Scan for the cell matching the given text and deliver its (X, Y) coordinate at center. 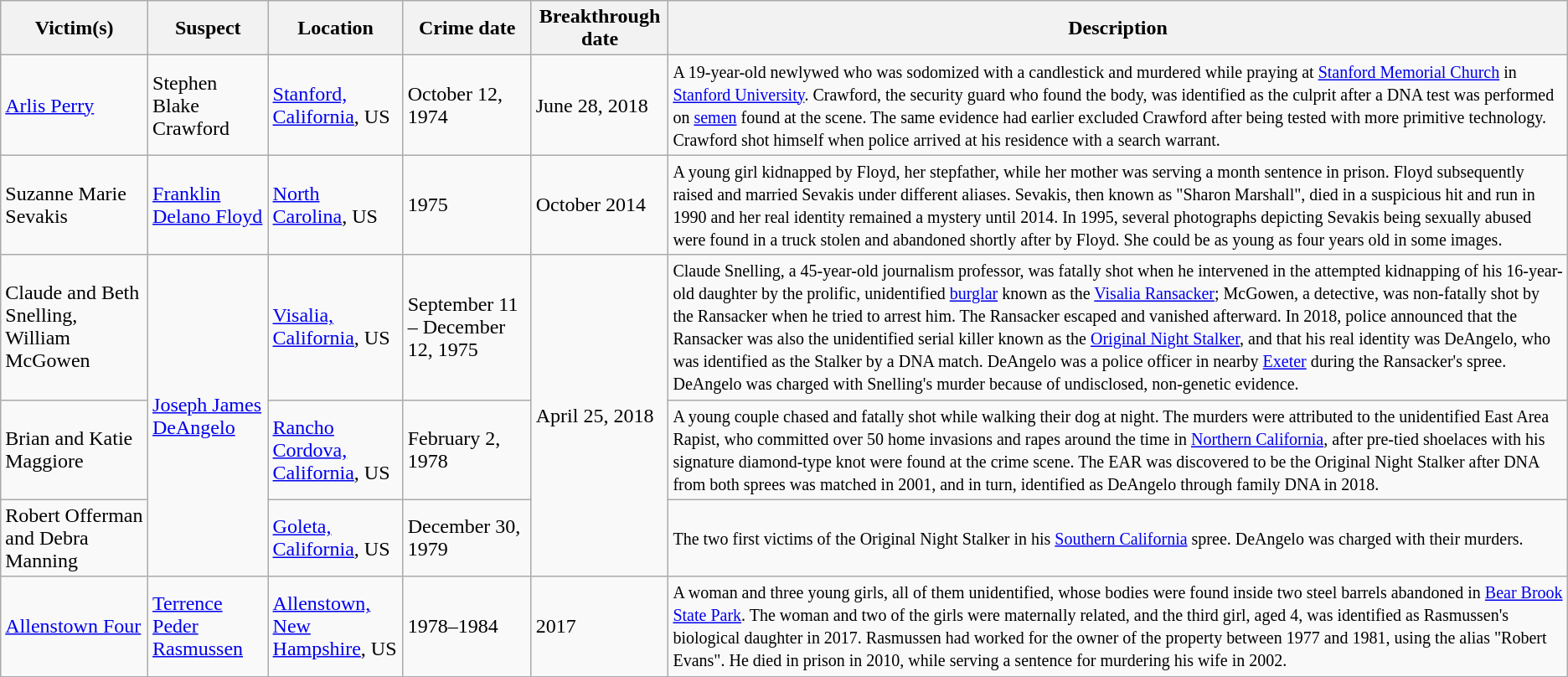
North Carolina, US (335, 204)
Brian and Katie Maggiore (75, 449)
Location (335, 28)
Stanford, California, US (335, 106)
Claude and Beth Snelling, William McGowen (75, 327)
Goleta, California, US (335, 538)
Terrence Peder Rasmussen (209, 627)
Robert Offerman and Debra Manning (75, 538)
The two first victims of the Original Night Stalker in his Southern California spree. DeAngelo was charged with their murders. (1117, 538)
Franklin Delano Floyd (209, 204)
Joseph James DeAngelo (209, 416)
October 2014 (600, 204)
1975 (467, 204)
February 2, 1978 (467, 449)
Victim(s) (75, 28)
Crime date (467, 28)
October 12, 1974 (467, 106)
Arlis Perry (75, 106)
Suzanne Marie Sevakis (75, 204)
Stephen Blake Crawford (209, 106)
April 25, 2018 (600, 416)
Rancho Cordova, California, US (335, 449)
1978–1984 (467, 627)
June 28, 2018 (600, 106)
Suspect (209, 28)
Allenstown Four (75, 627)
December 30, 1979 (467, 538)
Allenstown, New Hampshire, US (335, 627)
Description (1117, 28)
September 11 – December 12, 1975 (467, 327)
2017 (600, 627)
Breakthrough date (600, 28)
Visalia, California, US (335, 327)
